Extract the (x, y) coordinate from the center of the cell holding the provided text.  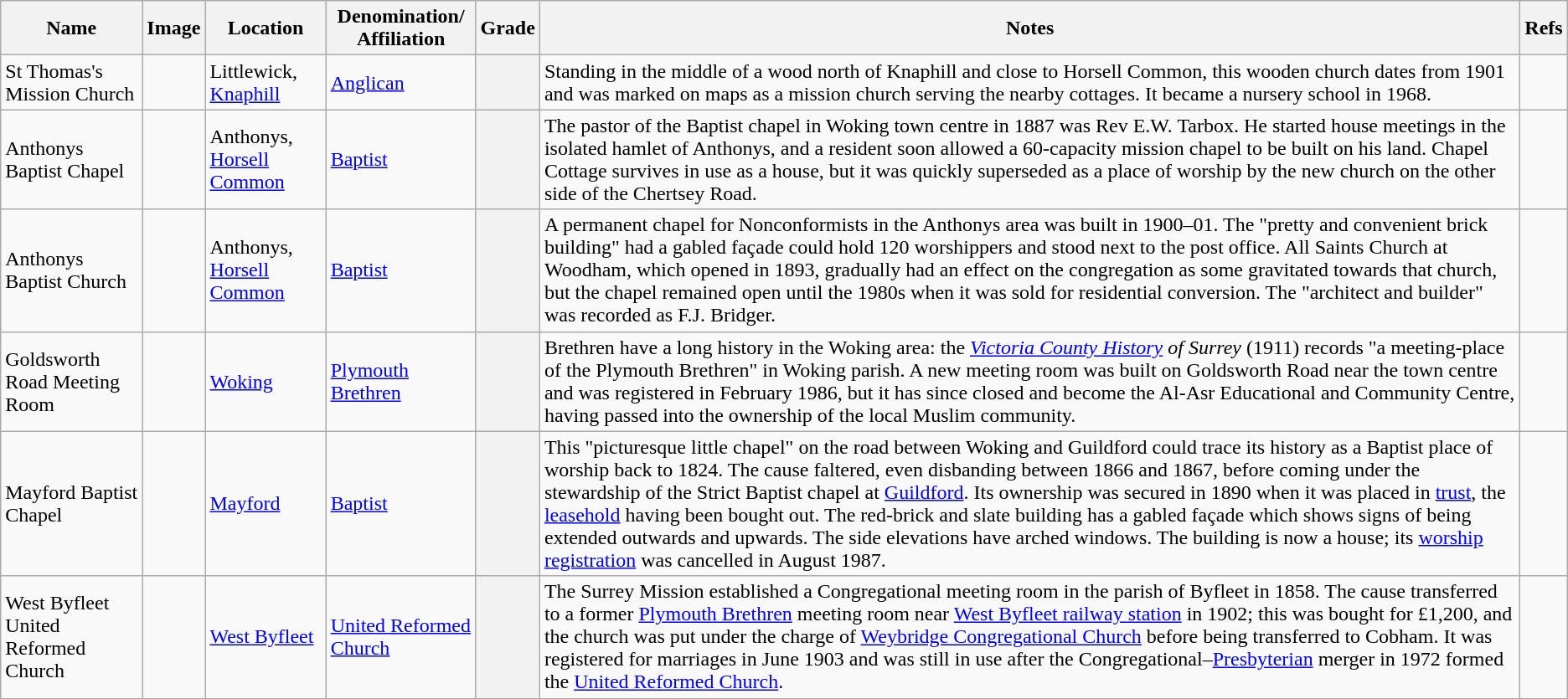
Littlewick, Knaphill (266, 82)
Denomination/Affiliation (400, 28)
West Byfleet United Reformed Church (72, 637)
Refs (1544, 28)
Notes (1029, 28)
Plymouth Brethren (400, 382)
Woking (266, 382)
Name (72, 28)
St Thomas's Mission Church (72, 82)
Anthonys Baptist Church (72, 270)
United Reformed Church (400, 637)
Goldsworth Road Meeting Room (72, 382)
Image (174, 28)
Location (266, 28)
Mayford (266, 504)
West Byfleet (266, 637)
Anglican (400, 82)
Mayford Baptist Chapel (72, 504)
Anthonys Baptist Chapel (72, 159)
Grade (508, 28)
